Return (X, Y) of the center of cell containing provided text 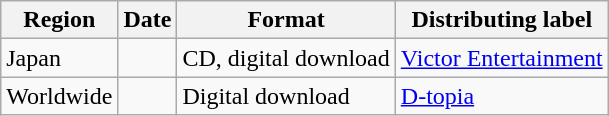
Worldwide (60, 96)
Distributing label (502, 20)
Digital download (286, 96)
Region (60, 20)
D-topia (502, 96)
Japan (60, 58)
Date (148, 20)
CD, digital download (286, 58)
Format (286, 20)
Victor Entertainment (502, 58)
